Locate the cell with the specified text and output its [x, y] center coordinate. 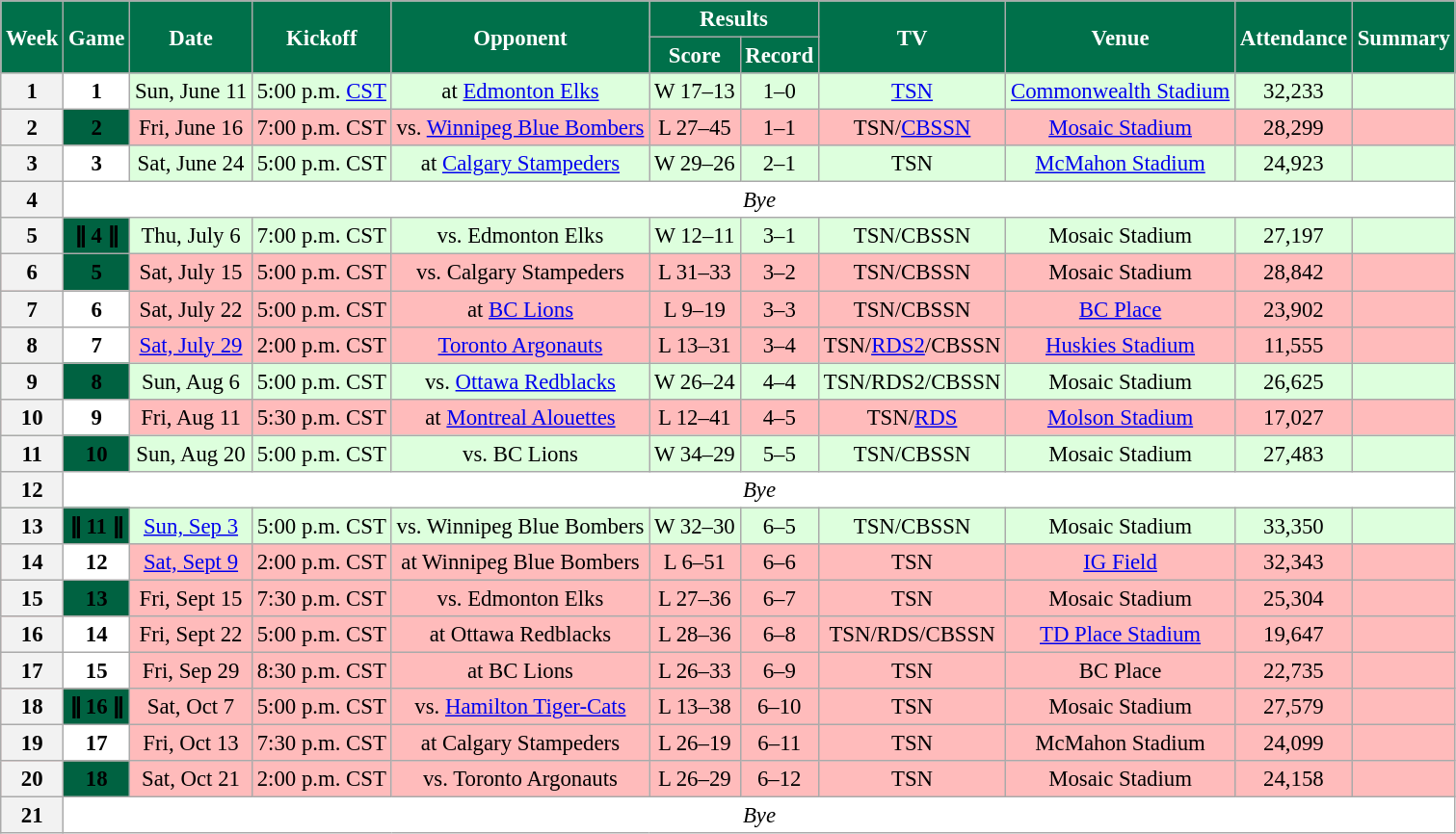
25,304 [1293, 598]
W 32–30 [695, 526]
Attendance [1293, 37]
at Montreal Alouettes [520, 417]
L 28–36 [695, 635]
1–0 [779, 91]
24,923 [1293, 164]
L 31–33 [695, 273]
6–9 [779, 671]
20 [33, 779]
TV [912, 37]
19,647 [1293, 635]
4–4 [779, 381]
11,555 [1293, 345]
Commonwealth Stadium [1121, 91]
TSN/RDS/CBSSN [912, 635]
1–1 [779, 128]
W 29–26 [695, 164]
Sat, June 24 [191, 164]
L 26–33 [695, 671]
Venue [1121, 37]
27,197 [1293, 236]
IG Field [1121, 562]
6–12 [779, 779]
Thu, July 6 [191, 236]
W 12–11 [695, 236]
27,579 [1293, 707]
3–4 [779, 345]
27,483 [1293, 454]
ǁ 4 ǁ [96, 236]
3–3 [779, 309]
4 [33, 200]
vs. Calgary Stampeders [520, 273]
6–10 [779, 707]
TSN/RDS [912, 417]
L 13–38 [695, 707]
24,158 [1293, 779]
W 26–24 [695, 381]
Kickoff [322, 37]
24,099 [1293, 743]
Sun, June 11 [191, 91]
8:30 p.m. CST [322, 671]
26,625 [1293, 381]
L 27–45 [695, 128]
Sat, July 22 [191, 309]
19 [33, 743]
28,842 [1293, 273]
L 27–36 [695, 598]
5–5 [779, 454]
6–8 [779, 635]
11 [33, 454]
L 26–19 [695, 743]
TD Place Stadium [1121, 635]
6–11 [779, 743]
W 34–29 [695, 454]
Sat, Oct 21 [191, 779]
W 17–13 [695, 91]
5:30 p.m. CST [322, 417]
ǁ 11 ǁ [96, 526]
L 9–19 [695, 309]
Toronto Argonauts [520, 345]
Summary [1403, 37]
Week [33, 37]
Sat, July 29 [191, 345]
Score [695, 56]
2–1 [779, 164]
at Ottawa Redblacks [520, 635]
Sat, July 15 [191, 273]
L 6–51 [695, 562]
vs. Hamilton Tiger-Cats [520, 707]
vs. Ottawa Redblacks [520, 381]
vs. Toronto Argonauts [520, 779]
Fri, Aug 11 [191, 417]
22,735 [1293, 671]
4–5 [779, 417]
Game [96, 37]
Sat, Sept 9 [191, 562]
ǁ 16 ǁ [96, 707]
23,902 [1293, 309]
Sat, Oct 7 [191, 707]
Fri, June 16 [191, 128]
Sun, Aug 20 [191, 454]
Fri, Sept 15 [191, 598]
3–2 [779, 273]
28,299 [1293, 128]
L 12–41 [695, 417]
L 26–29 [695, 779]
32,233 [1293, 91]
Date [191, 37]
Sun, Sep 3 [191, 526]
Fri, Sept 22 [191, 635]
at Winnipeg Blue Bombers [520, 562]
6–6 [779, 562]
6–7 [779, 598]
21 [33, 816]
16 [33, 635]
Fri, Sep 29 [191, 671]
Results [734, 19]
at Edmonton Elks [520, 91]
Sun, Aug 6 [191, 381]
17,027 [1293, 417]
L 13–31 [695, 345]
Opponent [520, 37]
3–1 [779, 236]
6–5 [779, 526]
32,343 [1293, 562]
Molson Stadium [1121, 417]
Record [779, 56]
Fri, Oct 13 [191, 743]
vs. BC Lions [520, 454]
Huskies Stadium [1121, 345]
33,350 [1293, 526]
